From the cell containing the given text, extract its center point as [X, Y] coordinate. 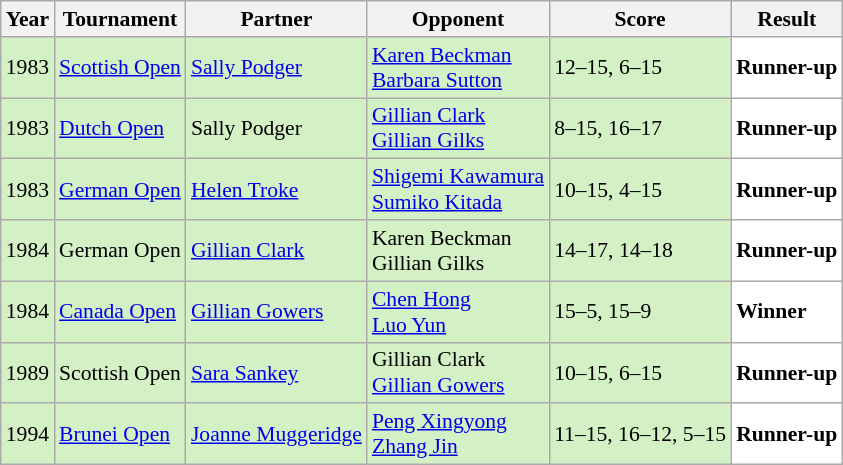
12–15, 6–15 [640, 68]
Dutch Open [120, 128]
Gillian Clark [276, 250]
8–15, 16–17 [640, 128]
Brunei Open [120, 434]
Year [28, 19]
Tournament [120, 19]
Partner [276, 19]
1989 [28, 372]
Helen Troke [276, 190]
Peng Xingyong Zhang Jin [458, 434]
Opponent [458, 19]
14–17, 14–18 [640, 250]
Sara Sankey [276, 372]
Gillian Gowers [276, 312]
15–5, 15–9 [640, 312]
Gillian Clark Gillian Gowers [458, 372]
Karen Beckman Gillian Gilks [458, 250]
10–15, 6–15 [640, 372]
Result [786, 19]
Shigemi Kawamura Sumiko Kitada [458, 190]
Canada Open [120, 312]
Karen Beckman Barbara Sutton [458, 68]
Gillian Clark Gillian Gilks [458, 128]
11–15, 16–12, 5–15 [640, 434]
Winner [786, 312]
1994 [28, 434]
Score [640, 19]
Chen Hong Luo Yun [458, 312]
Joanne Muggeridge [276, 434]
10–15, 4–15 [640, 190]
